Find where the given text appears and provide that cell's center as [x, y] coordinate. 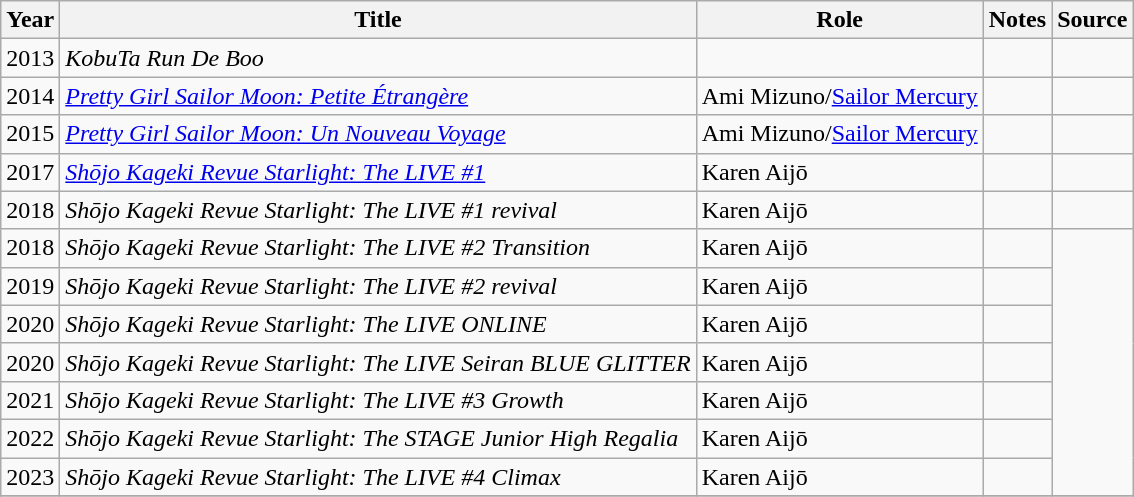
2017 [30, 172]
Shōjo Kageki Revue Starlight: The LIVE #4 Climax [378, 477]
Shōjo Kageki Revue Starlight: The LIVE #2 revival [378, 286]
Title [378, 20]
Shōjo Kageki Revue Starlight: The LIVE #1 revival [378, 210]
Shōjo Kageki Revue Starlight: The STAGE Junior High Regalia [378, 438]
Shōjo Kageki Revue Starlight: The LIVE ONLINE [378, 324]
2021 [30, 400]
Shōjo Kageki Revue Starlight: The LIVE #1 [378, 172]
KobuTa Run De Boo [378, 58]
Year [30, 20]
Shōjo Kageki Revue Starlight: The LIVE Seiran BLUE GLITTER [378, 362]
Source [1092, 20]
2014 [30, 96]
Pretty Girl Sailor Moon: Un Nouveau Voyage [378, 134]
2022 [30, 438]
2015 [30, 134]
Shōjo Kageki Revue Starlight: The LIVE #2 Transition [378, 248]
2013 [30, 58]
Notes [1017, 20]
Role [840, 20]
2023 [30, 477]
Pretty Girl Sailor Moon: Petite Étrangère [378, 96]
2019 [30, 286]
Shōjo Kageki Revue Starlight: The LIVE #3 Growth [378, 400]
